For the text-containing cell, return its midpoint in [x, y] coordinate format. 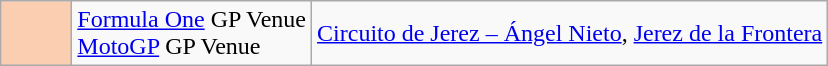
Formula One GP VenueMotoGP GP Venue [192, 34]
Circuito de Jerez – Ángel Nieto, Jerez de la Frontera [570, 34]
